From the cell containing the given text, extract its center point as (x, y) coordinate. 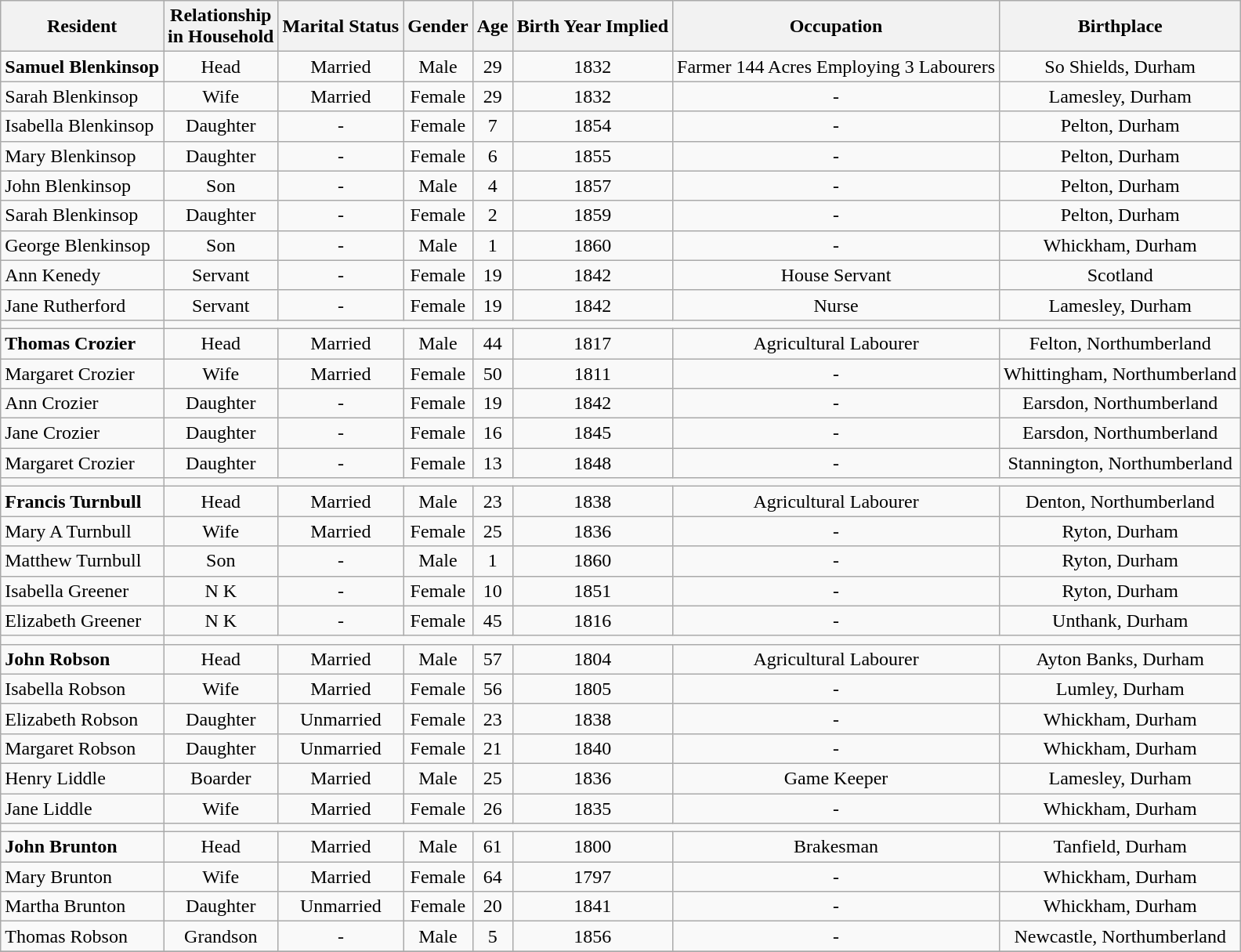
Scotland (1120, 275)
Denton, Northumberland (1120, 501)
6 (492, 156)
1811 (592, 374)
Henry Liddle (82, 778)
Elizabeth Greener (82, 621)
John Blenkinsop (82, 186)
Tanfield, Durham (1120, 847)
44 (492, 343)
Ann Kenedy (82, 275)
Ayton Banks, Durham (1120, 659)
George Blenkinsop (82, 245)
1804 (592, 659)
61 (492, 847)
Margaret Robson (82, 748)
Thomas Robson (82, 936)
Samuel Blenkinsop (82, 67)
Matthew Turnbull (82, 561)
Elizabeth Robson (82, 719)
Isabella Blenkinsop (82, 126)
Lumley, Durham (1120, 689)
Occupation (837, 27)
Brakesman (837, 847)
Jane Crozier (82, 433)
Game Keeper (837, 778)
2 (492, 215)
57 (492, 659)
Marital Status (341, 27)
Unthank, Durham (1120, 621)
Felton, Northumberland (1120, 343)
1848 (592, 463)
Gender (438, 27)
1845 (592, 433)
21 (492, 748)
Relationshipin Household (221, 27)
1851 (592, 591)
Whittingham, Northumberland (1120, 374)
Stannington, Northumberland (1120, 463)
John Robson (82, 659)
1857 (592, 186)
20 (492, 907)
13 (492, 463)
John Brunton (82, 847)
Francis Turnbull (82, 501)
1854 (592, 126)
50 (492, 374)
Nurse (837, 305)
64 (492, 877)
5 (492, 936)
1859 (592, 215)
1840 (592, 748)
56 (492, 689)
Thomas Crozier (82, 343)
Boarder (221, 778)
Grandson (221, 936)
26 (492, 808)
7 (492, 126)
Resident (82, 27)
1855 (592, 156)
Jane Rutherford (82, 305)
Mary Blenkinsop (82, 156)
1856 (592, 936)
1817 (592, 343)
Birthplace (1120, 27)
1835 (592, 808)
Newcastle, Northumberland (1120, 936)
1805 (592, 689)
45 (492, 621)
House Servant (837, 275)
Jane Liddle (82, 808)
4 (492, 186)
1816 (592, 621)
Mary Brunton (82, 877)
Martha Brunton (82, 907)
Isabella Robson (82, 689)
Isabella Greener (82, 591)
10 (492, 591)
16 (492, 433)
Birth Year Implied (592, 27)
1841 (592, 907)
1797 (592, 877)
Age (492, 27)
Mary A Turnbull (82, 531)
So Shields, Durham (1120, 67)
Farmer 144 Acres Employing 3 Labourers (837, 67)
Ann Crozier (82, 404)
1800 (592, 847)
